Pinpoint the cell where the given text exists, returning its (x, y) midpoint coordinate. 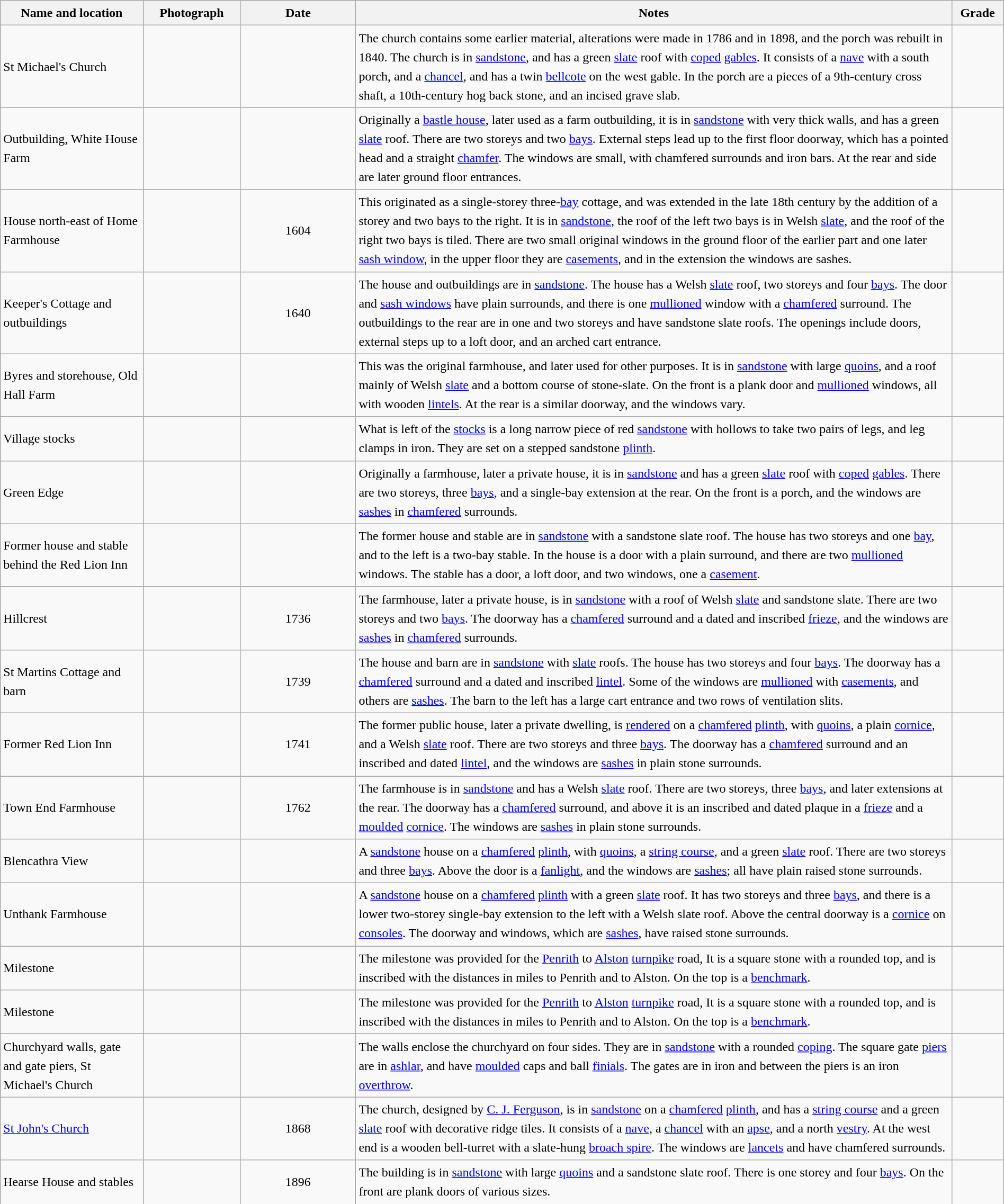
Keeper's Cottage and outbuildings (72, 312)
1739 (298, 681)
St Michael's Church (72, 67)
House north-east of Home Farmhouse (72, 231)
Village stocks (72, 438)
1896 (298, 1182)
Blencathra View (72, 861)
1741 (298, 744)
Town End Farmhouse (72, 808)
1868 (298, 1129)
Unthank Farmhouse (72, 915)
Grade (978, 13)
1736 (298, 618)
Hearse House and stables (72, 1182)
1604 (298, 231)
Byres and storehouse, Old Hall Farm (72, 385)
St Martins Cottage and barn (72, 681)
Name and location (72, 13)
Churchyard walls, gate and gate piers, St Michael's Church (72, 1065)
Photograph (192, 13)
Former house and stable behind the Red Lion Inn (72, 555)
St John's Church (72, 1129)
Date (298, 13)
1762 (298, 808)
Notes (653, 13)
Former Red Lion Inn (72, 744)
Outbuilding, White House Farm (72, 148)
Hillcrest (72, 618)
1640 (298, 312)
Green Edge (72, 492)
